Return the [X, Y] coordinate for the center point of the cell that contains the specified text.  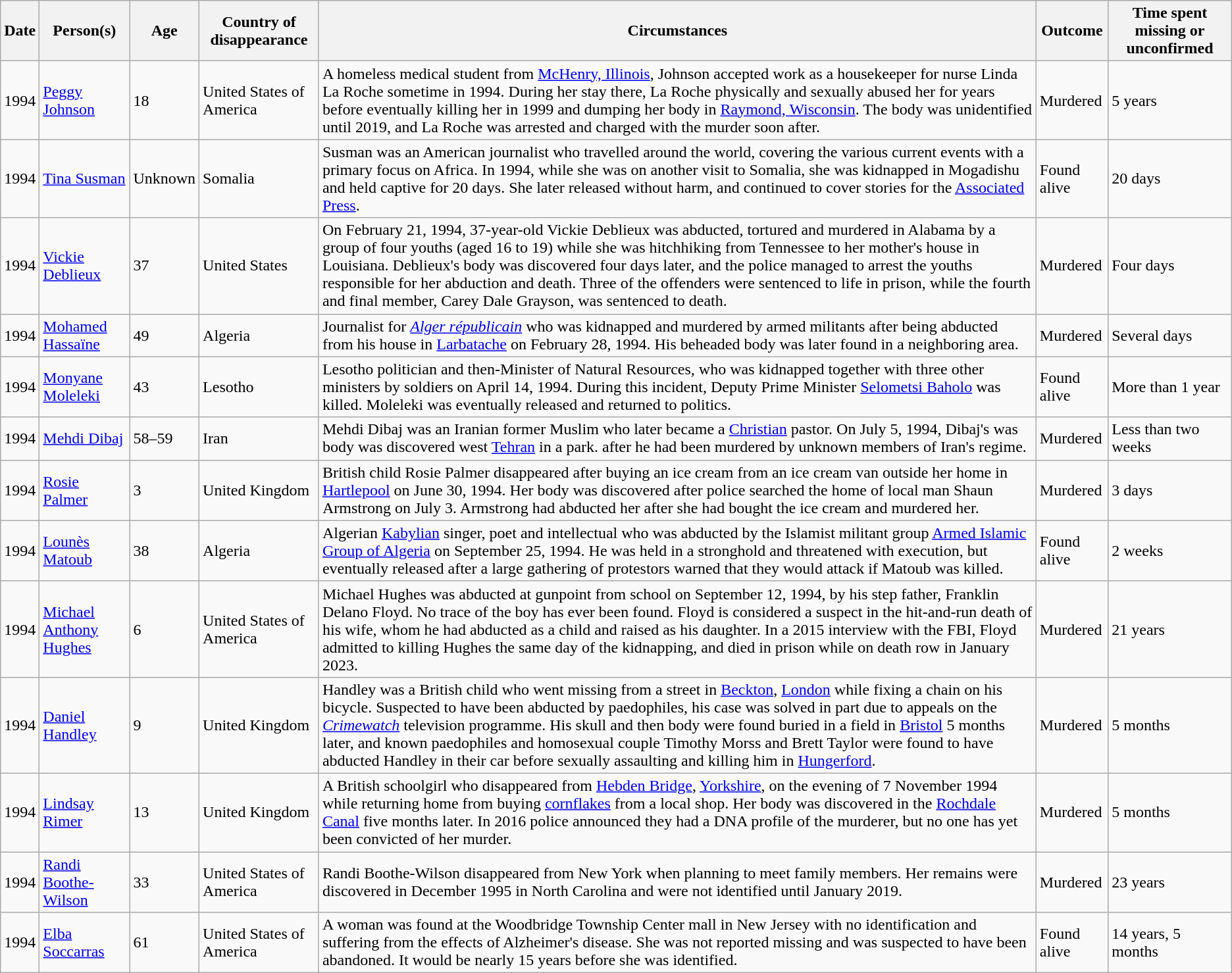
9 [165, 725]
Time spent missing or unconfirmed [1170, 31]
3 [165, 490]
3 days [1170, 490]
Unknown [165, 179]
Outcome [1071, 31]
Less than two weeks [1170, 438]
Michael Anthony Hughes [84, 629]
58–59 [165, 438]
Age [165, 31]
43 [165, 387]
20 days [1170, 179]
Lindsay Rimer [84, 812]
Country of disappearance [259, 31]
Peggy Johnson [84, 100]
Iran [259, 438]
Randi Boothe-Wilson [84, 882]
23 years [1170, 882]
Circumstances [677, 31]
21 years [1170, 629]
Monyane Moleleki [84, 387]
38 [165, 551]
Lounès Matoub [84, 551]
Mehdi Dibaj [84, 438]
6 [165, 629]
2 weeks [1170, 551]
14 years, 5 months [1170, 943]
37 [165, 266]
Person(s) [84, 31]
33 [165, 882]
Elba Soccarras [84, 943]
5 years [1170, 100]
Lesotho [259, 387]
Vickie Deblieux [84, 266]
Several days [1170, 336]
Four days [1170, 266]
61 [165, 943]
18 [165, 100]
Tina Susman [84, 179]
United States [259, 266]
Date [20, 31]
49 [165, 336]
Rosie Palmer [84, 490]
Somalia [259, 179]
Mohamed Hassaïne [84, 336]
More than 1 year [1170, 387]
13 [165, 812]
Daniel Handley [84, 725]
